Scan for the cell matching the given text and deliver its [X, Y] coordinate at center. 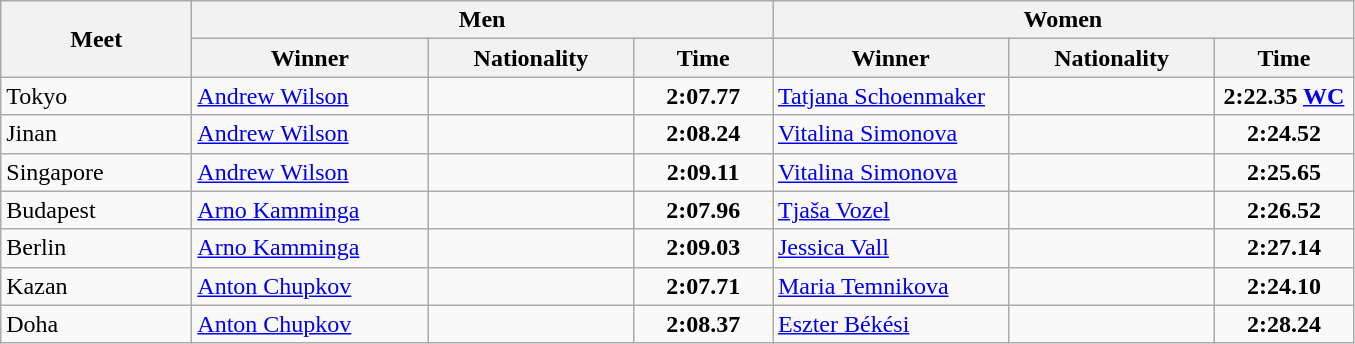
Tjaša Vozel [890, 210]
Tatjana Schoenmaker [890, 96]
2:07.96 [704, 210]
2:25.65 [1284, 172]
Singapore [96, 172]
2:08.24 [704, 134]
2:22.35 WC [1284, 96]
2:07.77 [704, 96]
2:27.14 [1284, 248]
Jinan [96, 134]
Kazan [96, 286]
Meet [96, 39]
2:09.03 [704, 248]
2:08.37 [704, 324]
Doha [96, 324]
Budapest [96, 210]
Berlin [96, 248]
2:09.11 [704, 172]
Jessica Vall [890, 248]
2:26.52 [1284, 210]
Women [1062, 20]
Men [482, 20]
2:28.24 [1284, 324]
2:24.10 [1284, 286]
2:07.71 [704, 286]
Tokyo [96, 96]
Eszter Békési [890, 324]
2:24.52 [1284, 134]
Maria Temnikova [890, 286]
